Detect which cell encompasses the target text, then output its [X, Y] center coordinate. 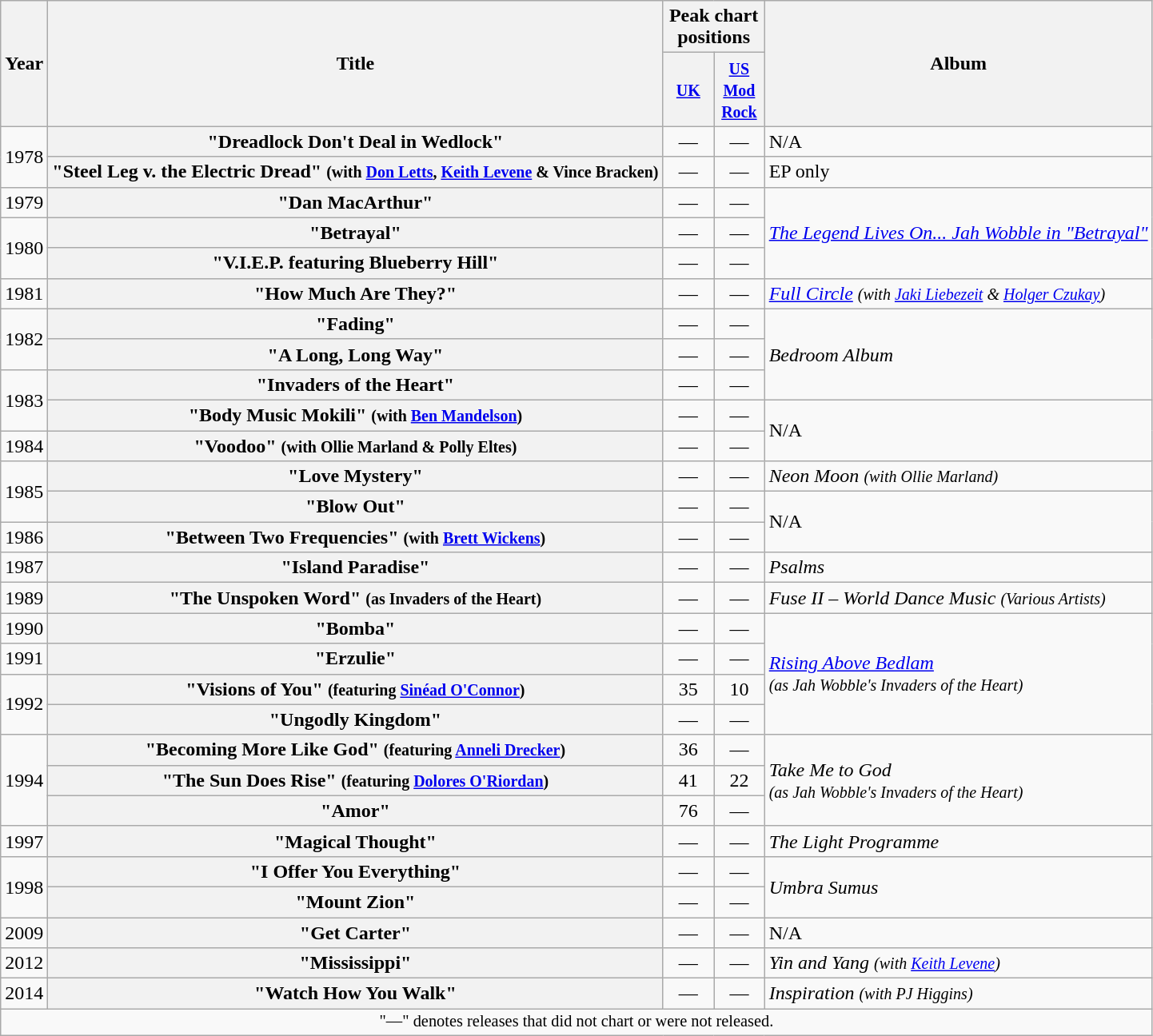
"Invaders of the Heart" [355, 385]
"—" denotes releases that did not chart or were not released. [576, 1022]
"Get Carter" [355, 933]
"The Unspoken Word" (as Invaders of the Heart) [355, 598]
Inspiration (with PJ Higgins) [958, 994]
"Visions of You" (featuring Sinéad O'Connor) [355, 689]
1979 [24, 202]
1998 [24, 887]
Take Me to God (as Jah Wobble's Invaders of the Heart) [958, 780]
1982 [24, 339]
35 [688, 689]
"Ungodly Kingdom" [355, 719]
Neon Moon (with Ollie Marland) [958, 476]
Fuse II – World Dance Music (Various Artists) [958, 598]
"Betrayal" [355, 233]
"How Much Are They?" [355, 293]
10 [740, 689]
1990 [24, 628]
Rising Above Bedlam (as Jah Wobble's Invaders of the Heart) [958, 674]
"Steel Leg v. the Electric Dread" (with Don Letts, Keith Levene & Vince Bracken) [355, 172]
Year [24, 64]
"Blow Out" [355, 507]
"Fading" [355, 324]
"Watch How You Walk" [355, 994]
"Amor" [355, 811]
"Mississippi" [355, 963]
"Bomba" [355, 628]
"I Offer You Everything" [355, 871]
US Mod Rock [740, 90]
The Legend Lives On... Jah Wobble in "Betrayal" [958, 233]
1991 [24, 659]
1992 [24, 704]
1989 [24, 598]
2014 [24, 994]
"Dan MacArthur" [355, 202]
22 [740, 780]
"V.I.E.P. featuring Blueberry Hill" [355, 263]
Bedroom Album [958, 354]
1985 [24, 492]
"Between Two Frequencies" (with Brett Wickens) [355, 537]
1981 [24, 293]
"Dreadlock Don't Deal in Wedlock" [355, 141]
1984 [24, 445]
1987 [24, 568]
"Becoming More Like God" (featuring Anneli Drecker) [355, 750]
Peak chart positions [713, 27]
EP only [958, 172]
"Magical Thought" [355, 841]
UK [688, 90]
"A Long, Long Way" [355, 354]
36 [688, 750]
"Love Mystery" [355, 476]
"Mount Zion" [355, 902]
"Voodoo" (with Ollie Marland & Polly Eltes) [355, 445]
41 [688, 780]
Umbra Sumus [958, 887]
"Body Music Mokili" (with Ben Mandelson) [355, 415]
Album [958, 64]
Full Circle (with Jaki Liebezeit & Holger Czukay) [958, 293]
2009 [24, 933]
Title [355, 64]
1983 [24, 400]
1986 [24, 537]
76 [688, 811]
"Erzulie" [355, 659]
1997 [24, 841]
1980 [24, 248]
Yin and Yang (with Keith Levene) [958, 963]
1994 [24, 780]
The Light Programme [958, 841]
"Island Paradise" [355, 568]
2012 [24, 963]
1978 [24, 157]
Psalms [958, 568]
"The Sun Does Rise" (featuring Dolores O'Riordan) [355, 780]
